From the cell containing the given text, extract its center point as (X, Y) coordinate. 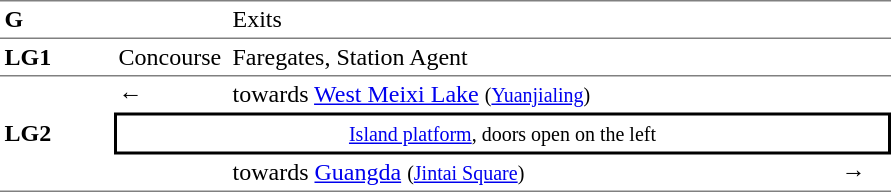
→ (864, 173)
LG1 (57, 58)
Concourse (171, 58)
G (57, 20)
Island platform, doors open on the left (502, 133)
towards Guangda (Jintai Square) (532, 173)
LG2 (57, 134)
← (171, 94)
Exits (532, 20)
towards West Meixi Lake (Yuanjialing) (532, 94)
Faregates, Station Agent (532, 58)
